Find where the given text appears and provide that cell's center as (x, y) coordinate. 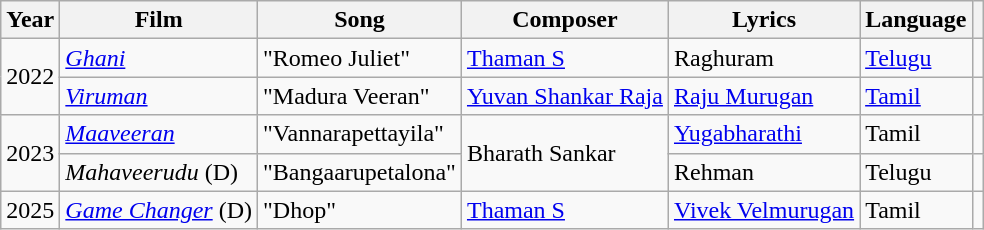
Year (30, 20)
Song (360, 20)
Mahaveerudu (D) (159, 172)
Vivek Velmurugan (764, 210)
Yugabharathi (764, 134)
Composer (564, 20)
"Romeo Juliet" (360, 58)
Viruman (159, 96)
"Madura Veeran" (360, 96)
Ghani (159, 58)
2023 (30, 153)
"Dhop" (360, 210)
Rehman (764, 172)
"Bangaarupetalona" (360, 172)
Lyrics (764, 20)
Yuvan Shankar Raja (564, 96)
Language (916, 20)
Film (159, 20)
Bharath Sankar (564, 153)
Maaveeran (159, 134)
Game Changer (D) (159, 210)
Raju Murugan (764, 96)
2025 (30, 210)
2022 (30, 77)
"Vannarapettayila" (360, 134)
Raghuram (764, 58)
